From the cell containing the given text, extract its center point as (x, y) coordinate. 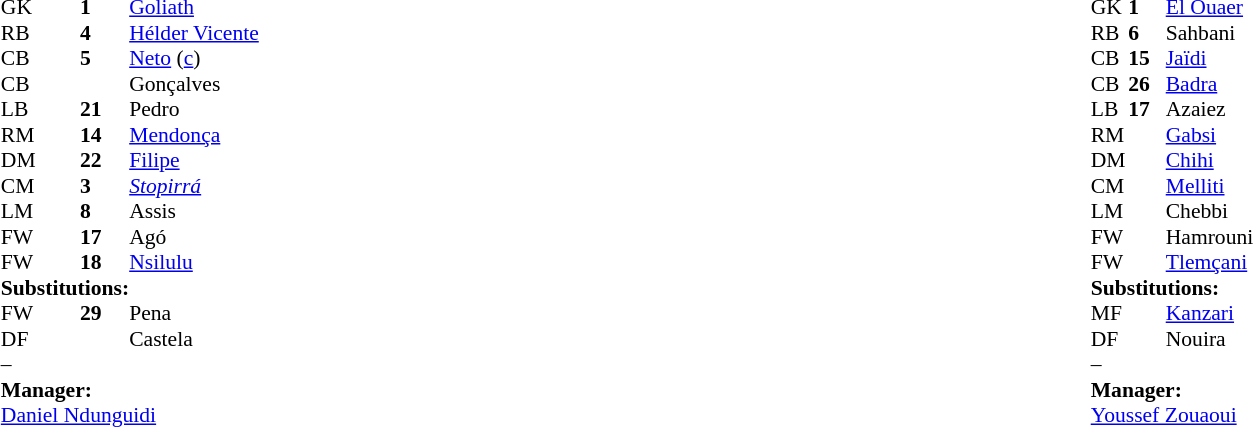
26 (1147, 84)
Castela (194, 339)
MF (1110, 313)
6 (1147, 33)
15 (1147, 59)
Nsilulu (194, 263)
18 (104, 263)
8 (104, 211)
22 (104, 161)
Substitutions: (65, 288)
21 (104, 109)
Stopirrá (194, 186)
Pedro (194, 109)
Manager: (65, 390)
3 (104, 186)
Gonçalves (194, 84)
4 (104, 33)
29 (104, 313)
Hélder Vicente (194, 33)
Assis (194, 211)
14 (104, 135)
Mendonça (194, 135)
Filipe (194, 161)
5 (104, 59)
Neto (c) (194, 59)
Pena (194, 313)
Agó (194, 237)
